Locate the cell with the specified text and output its [x, y] center coordinate. 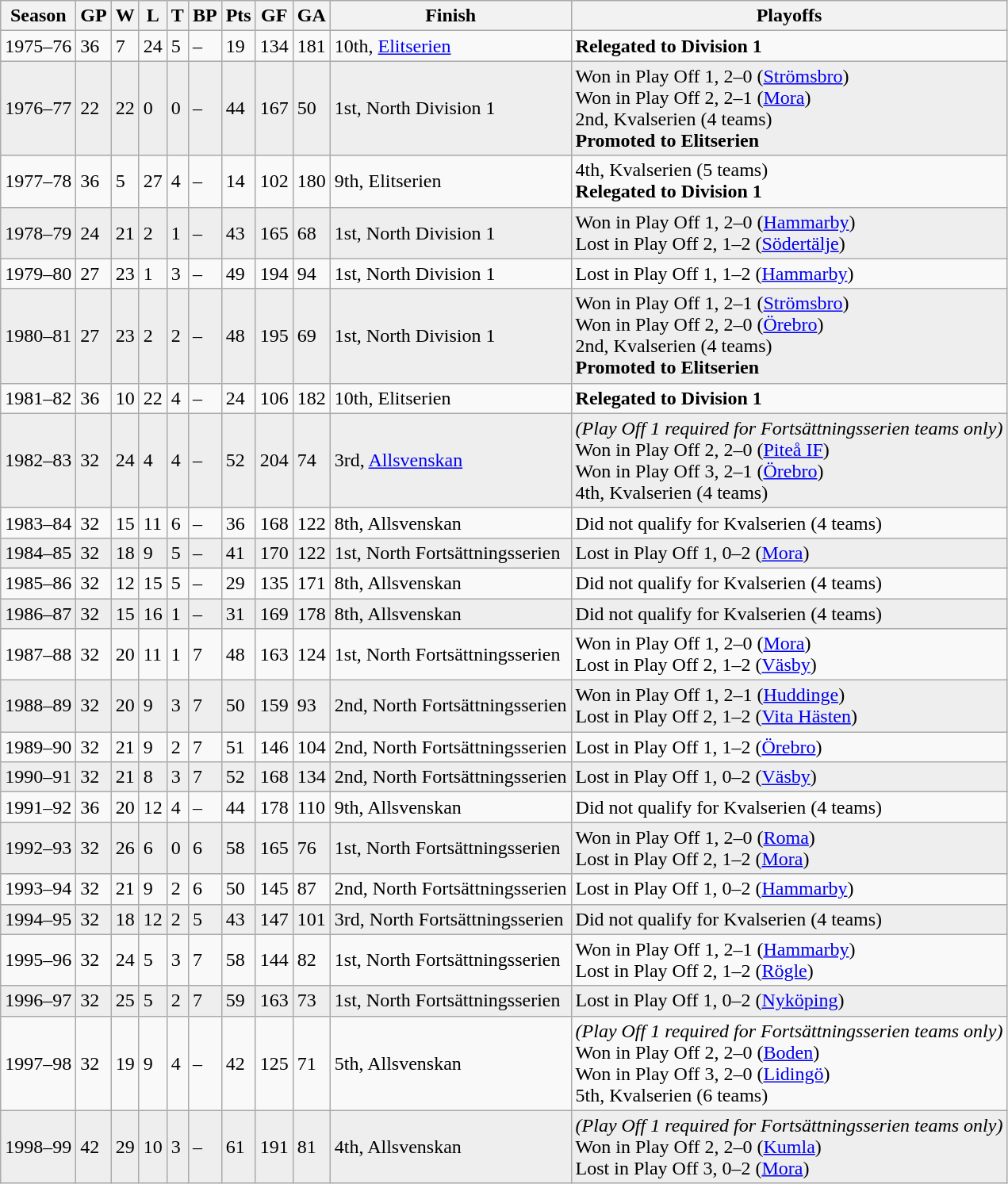
125 [274, 1063]
Playoffs [789, 16]
W [125, 16]
195 [274, 336]
82 [311, 960]
68 [311, 233]
74 [311, 460]
1976–77 [38, 108]
Won in Play Off 1, 2–0 (Hammarby) Lost in Play Off 2, 1–2 (Södertälje) [789, 233]
1983–84 [38, 523]
167 [274, 108]
181 [311, 46]
182 [311, 398]
GP [94, 16]
101 [311, 919]
3rd, North Fortsättningsserien [450, 919]
T [178, 16]
Finish [450, 16]
1979–80 [38, 274]
76 [311, 849]
Lost in Play Off 1, 0–2 (Väsby) [789, 777]
1980–81 [38, 336]
(Play Off 1 required for Fortsättningsserien teams only) Won in Play Off 2, 2–0 (Kumla) Lost in Play Off 3, 0–2 (Mora) [789, 1147]
1993–94 [38, 889]
102 [274, 181]
1988–89 [38, 706]
Lost in Play Off 1, 1–2 (Örebro) [789, 747]
Lost in Play Off 1, 0–2 (Nyköping) [789, 1001]
169 [274, 613]
159 [274, 706]
1989–90 [38, 747]
147 [274, 919]
69 [311, 336]
Won in Play Off 1, 2–1 (Strömsbro) Won in Play Off 2, 2–0 (Örebro) 2nd, Kvalserien (4 teams) Promoted to Elitserien [789, 336]
51 [238, 747]
1996–97 [38, 1001]
61 [238, 1147]
41 [238, 553]
Won in Play Off 1, 2–0 (Roma) Lost in Play Off 2, 1–2 (Mora) [789, 849]
Lost in Play Off 1, 0–2 (Mora) [789, 553]
94 [311, 274]
Won in Play Off 1, 2–0 (Mora) Lost in Play Off 2, 1–2 (Väsby) [789, 655]
Season [38, 16]
1990–91 [38, 777]
31 [238, 613]
106 [274, 398]
1998–99 [38, 1147]
9th, Allsvenskan [450, 807]
GA [311, 16]
87 [311, 889]
26 [125, 849]
1991–92 [38, 807]
1977–78 [38, 181]
1975–76 [38, 46]
GF [274, 16]
1995–96 [38, 960]
145 [274, 889]
9th, Elitserien [450, 181]
135 [274, 583]
1981–82 [38, 398]
5th, Allsvenskan [450, 1063]
1984–85 [38, 553]
81 [311, 1147]
1985–86 [38, 583]
4th, Kvalserien (5 teams) Relegated to Division 1 [789, 181]
Lost in Play Off 1, 0–2 (Hammarby) [789, 889]
1992–93 [38, 849]
BP [205, 16]
3rd, Allsvenskan [450, 460]
71 [311, 1063]
194 [274, 274]
191 [274, 1147]
L [152, 16]
124 [311, 655]
(Play Off 1 required for Fortsättningsserien teams only) Won in Play Off 2, 2–0 (Piteå IF) Won in Play Off 3, 2–1 (Örebro) 4th, Kvalserien (4 teams) [789, 460]
93 [311, 706]
59 [238, 1001]
Won in Play Off 1, 2–0 (Strömsbro) Won in Play Off 2, 2–1 (Mora) 2nd, Kvalserien (4 teams) Promoted to Elitserien [789, 108]
1994–95 [38, 919]
Won in Play Off 1, 2–1 (Hammarby) Lost in Play Off 2, 1–2 (Rögle) [789, 960]
180 [311, 181]
1982–83 [38, 460]
1978–79 [38, 233]
4th, Allsvenskan [450, 1147]
73 [311, 1001]
8 [152, 777]
25 [125, 1001]
144 [274, 960]
Pts [238, 16]
49 [238, 274]
104 [311, 747]
146 [274, 747]
Won in Play Off 1, 2–1 (Huddinge) Lost in Play Off 2, 1–2 (Vita Hästen) [789, 706]
16 [152, 613]
1987–88 [38, 655]
14 [238, 181]
(Play Off 1 required for Fortsättningsserien teams only) Won in Play Off 2, 2–0 (Boden) Won in Play Off 3, 2–0 (Lidingö) 5th, Kvalserien (6 teams) [789, 1063]
204 [274, 460]
1986–87 [38, 613]
170 [274, 553]
110 [311, 807]
Lost in Play Off 1, 1–2 (Hammarby) [789, 274]
171 [311, 583]
1997–98 [38, 1063]
